Search for the cell housing the specified text and yield its (X, Y) center coordinate. 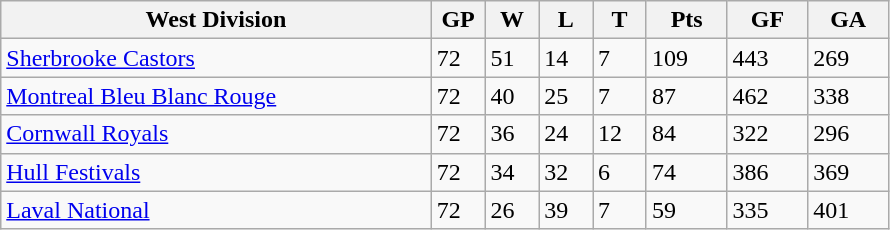
26 (512, 210)
GA (848, 20)
GP (458, 20)
84 (686, 134)
386 (768, 172)
34 (512, 172)
269 (848, 58)
Hull Festivals (216, 172)
32 (566, 172)
87 (686, 96)
24 (566, 134)
109 (686, 58)
296 (848, 134)
6 (620, 172)
12 (620, 134)
W (512, 20)
Montreal Bleu Blanc Rouge (216, 96)
322 (768, 134)
462 (768, 96)
West Division (216, 20)
Pts (686, 20)
369 (848, 172)
L (566, 20)
Laval National (216, 210)
39 (566, 210)
335 (768, 210)
25 (566, 96)
Sherbrooke Castors (216, 58)
443 (768, 58)
338 (848, 96)
14 (566, 58)
T (620, 20)
Cornwall Royals (216, 134)
74 (686, 172)
51 (512, 58)
36 (512, 134)
GF (768, 20)
40 (512, 96)
59 (686, 210)
401 (848, 210)
